Output the (X, Y) coordinate of the center of the cell containing the given text.  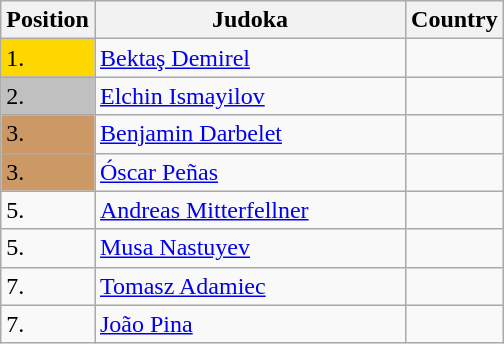
2. (48, 96)
Position (48, 20)
Óscar Peñas (250, 172)
Tomasz Adamiec (250, 286)
1. (48, 58)
Elchin Ismayilov (250, 96)
Andreas Mitterfellner (250, 210)
Judoka (250, 20)
Musa Nastuyev (250, 248)
Benjamin Darbelet (250, 134)
Country (455, 20)
Bektaş Demirel (250, 58)
João Pina (250, 324)
